Return [X, Y] of the center of cell containing provided text 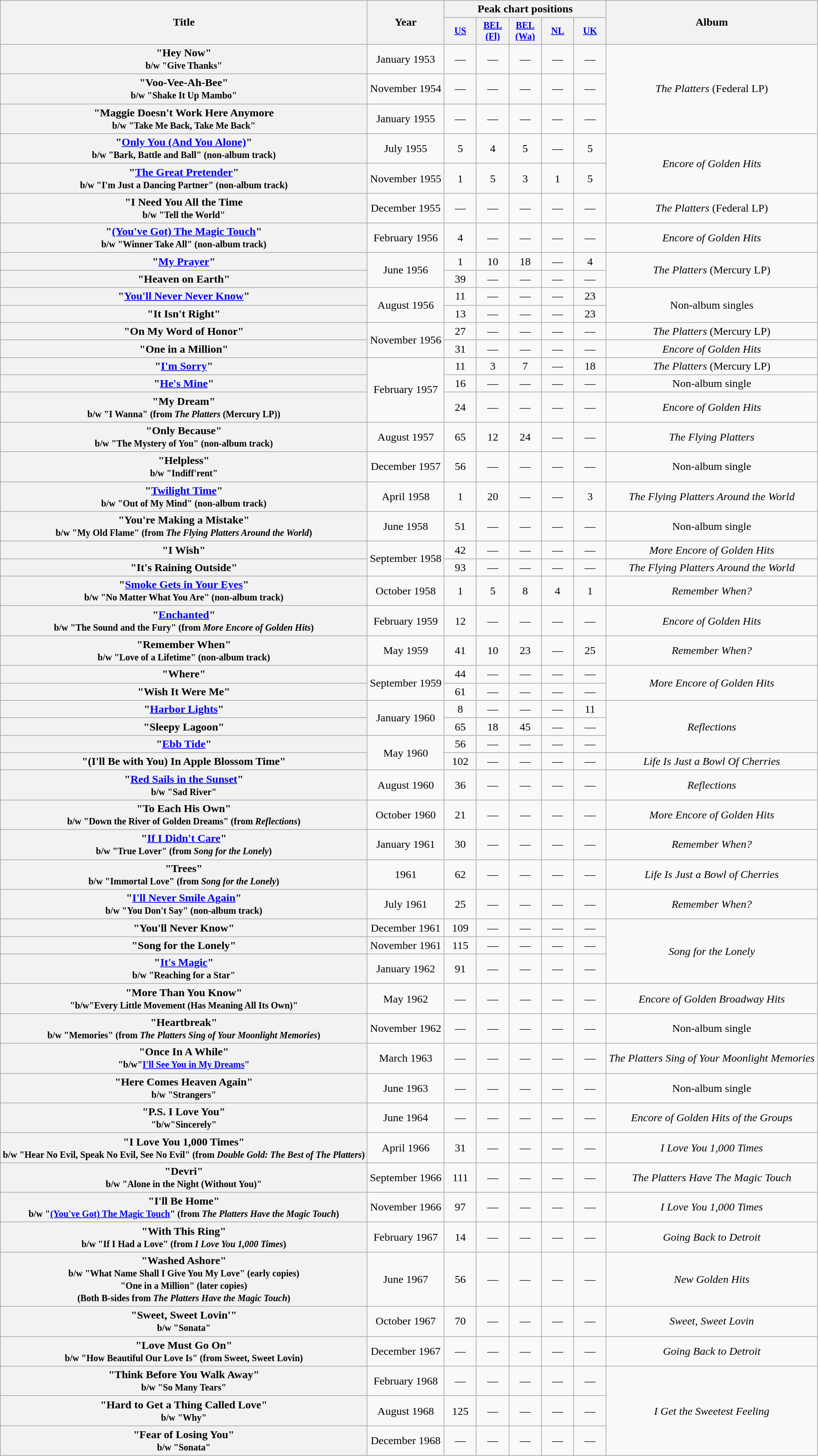
November 1955 [406, 179]
The Platters Have The Magic Touch [711, 1177]
"Enchanted"b/w "The Sound and the Fury" (from More Encore of Golden Hits) [184, 621]
December 1967 [406, 1351]
"Here Comes Heaven Again"b/w "Strangers" [184, 1088]
Non-album singles [711, 305]
"Harbor Lights" [184, 709]
91 [460, 969]
"I'm Sorry" [184, 366]
"If I Didn't Care"b/w "True Lover" (from Song for the Lonely) [184, 845]
July 1961 [406, 904]
"On My Word of Honor" [184, 331]
"He's Mine" [184, 383]
"It's Raining Outside" [184, 567]
111 [460, 1177]
21 [460, 814]
"Heartbreak"b/w "Memories" (from The Platters Sing of Your Moonlight Memories) [184, 1029]
November 1961 [406, 945]
27 [460, 331]
"Devri"b/w "Alone in the Night (Without You)" [184, 1177]
US [460, 31]
"Hard to Get a Thing Called Love"b/w "Why" [184, 1411]
"Ebb Tide" [184, 744]
"Twilight Time"b/w "Out of My Mind" (non-album track) [184, 496]
41 [460, 650]
30 [460, 845]
"I Wish" [184, 550]
93 [460, 567]
"One in a Million" [184, 349]
February 1968 [406, 1381]
16 [460, 383]
May 1960 [406, 753]
January 1955 [406, 119]
"More Than You Know""b/w"Every Little Movement (Has Meaning All Its Own)" [184, 998]
NL [558, 31]
"Maggie Doesn't Work Here Anymoreb/w "Take Me Back, Take Me Back" [184, 119]
1961 [406, 875]
October 1967 [406, 1322]
New Golden Hits [711, 1279]
42 [460, 550]
62 [460, 875]
115 [460, 945]
The Platters Sing of Your Moonlight Memories [711, 1058]
"(You've Got) The Magic Touch"b/w "Winner Take All" (non-album track) [184, 238]
January 1953 [406, 59]
October 1958 [406, 591]
"Think Before You Walk Away"b/w "So Many Tears" [184, 1381]
"Sweet, Sweet Lovin'"b/w "Sonata" [184, 1322]
BEL(Fl) [493, 31]
"My Prayer" [184, 262]
Encore of Golden Broadway Hits [711, 998]
October 1960 [406, 814]
"My Dream"b/w "I Wanna" (from The Platters (Mercury LP)) [184, 407]
"Love Must Go On"b/w "How Beautiful Our Love Is" (from Sweet, Sweet Lovin) [184, 1351]
September 1958 [406, 559]
"Remember When"b/w "Love of a Lifetime" (non-album track) [184, 650]
36 [460, 785]
Year [406, 22]
61 [460, 692]
"Only You (And You Alone)"b/w "Bark, Battle and Ball" (non-album track) [184, 148]
Peak chart positions [525, 9]
June 1963 [406, 1088]
July 1955 [406, 148]
"Trees"b/w "Immortal Love" (from Song for the Lonely) [184, 875]
April 1958 [406, 496]
"Red Sails in the Sunset"b/w "Sad River" [184, 785]
102 [460, 761]
"It Isn't Right" [184, 314]
February 1957 [406, 389]
August 1957 [406, 437]
7 [525, 366]
"I'll Never Smile Again"b/w "You Don't Say" (non-album track) [184, 904]
December 1957 [406, 467]
September 1959 [406, 683]
June 1964 [406, 1118]
April 1966 [406, 1148]
"Where" [184, 674]
"Smoke Gets in Your Eyes"b/w "No Matter What You Are" (non-album track) [184, 591]
January 1960 [406, 718]
45 [525, 726]
August 1968 [406, 1411]
14 [460, 1237]
UK [590, 31]
20 [493, 496]
"Voo-Vee-Ah-Bee"b/w "Shake It Up Mambo" [184, 89]
Encore of Golden Hits of the Groups [711, 1118]
Life Is Just a Bowl Of Cherries [711, 761]
September 1966 [406, 1177]
"I Need You All the Timeb/w "Tell the World" [184, 208]
Sweet, Sweet Lovin [711, 1322]
"Helpless"b/w "Indiff'rent" [184, 467]
"Only Because"b/w "The Mystery of You" (non-album track) [184, 437]
August 1956 [406, 305]
November 1962 [406, 1029]
"Once In A While""b/w"I'll See You in My Dreams" [184, 1058]
Life Is Just a Bowl of Cherries [711, 875]
June 1967 [406, 1279]
Title [184, 22]
Song for the Lonely [711, 952]
February 1959 [406, 621]
"To Each His Own"b/w "Down the River of Golden Dreams" (from Reflections) [184, 814]
"(I'll Be with You) In Apple Blossom Time" [184, 761]
"I Love You 1,000 Times"b/w "Hear No Evil, Speak No Evil, See No Evil" (from Double Gold: The Best of The Platters) [184, 1148]
December 1968 [406, 1441]
13 [460, 314]
The Flying Platters [711, 437]
"Fear of Losing You"b/w "Sonata" [184, 1441]
39 [460, 279]
December 1961 [406, 928]
"Heaven on Earth" [184, 279]
70 [460, 1322]
"Song for the Lonely" [184, 945]
125 [460, 1411]
97 [460, 1207]
"Sleepy Lagoon" [184, 726]
"Wish It Were Me" [184, 692]
"The Great Pretender"b/w "I'm Just a Dancing Partner" (non-album track) [184, 179]
"You'll Never Know" [184, 928]
"You'll Never Never Know" [184, 296]
June 1958 [406, 527]
"It's Magic"b/w "Reaching for a Star" [184, 969]
"With This Ring"b/w "If I Had a Love" (from I Love You 1,000 Times) [184, 1237]
44 [460, 674]
January 1961 [406, 845]
December 1955 [406, 208]
"I'll Be Home"b/w "(You've Got) The Magic Touch" (from The Platters Have the Magic Touch) [184, 1207]
I Get the Sweetest Feeling [711, 1411]
January 1962 [406, 969]
May 1962 [406, 998]
March 1963 [406, 1058]
BEL(Wa) [525, 31]
February 1956 [406, 238]
November 1966 [406, 1207]
June 1956 [406, 270]
November 1956 [406, 340]
"You're Making a Mistake"b/w "My Old Flame" (from The Flying Platters Around the World) [184, 527]
November 1954 [406, 89]
"Hey Now"b/w "Give Thanks" [184, 59]
109 [460, 928]
August 1960 [406, 785]
51 [460, 527]
February 1967 [406, 1237]
"P.S. I Love You""b/w"Sincerely" [184, 1118]
May 1959 [406, 650]
Album [711, 22]
